Return (x, y) of the center of cell containing provided text 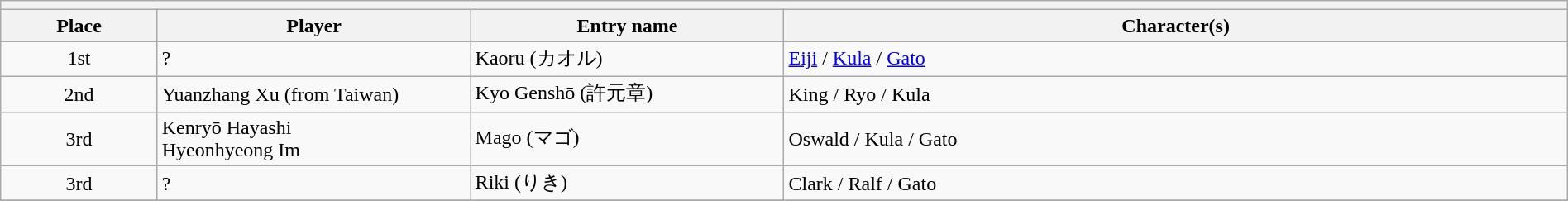
King / Ryo / Kula (1176, 94)
Kyo Genshō (許元章) (627, 94)
Eiji / Kula / Gato (1176, 60)
Kaoru (カオル) (627, 60)
Yuanzhang Xu (from Taiwan) (314, 94)
Mago (マゴ) (627, 139)
Entry name (627, 26)
Riki (りき) (627, 184)
Kenryō HayashiHyeonhyeong Im (314, 139)
Place (79, 26)
Character(s) (1176, 26)
2nd (79, 94)
Clark / Ralf / Gato (1176, 184)
Oswald / Kula / Gato (1176, 139)
1st (79, 60)
Player (314, 26)
